For the text-containing cell, return its midpoint in [X, Y] coordinate format. 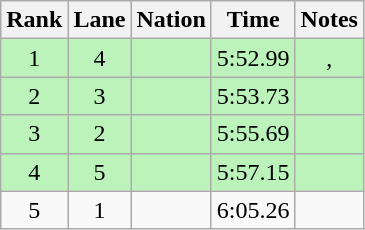
Time [253, 20]
5:57.15 [253, 172]
5:55.69 [253, 134]
Rank [34, 20]
Lane [100, 20]
, [329, 58]
Notes [329, 20]
5:53.73 [253, 96]
Nation [171, 20]
6:05.26 [253, 210]
5:52.99 [253, 58]
